Return (X, Y) of the center of cell containing provided text 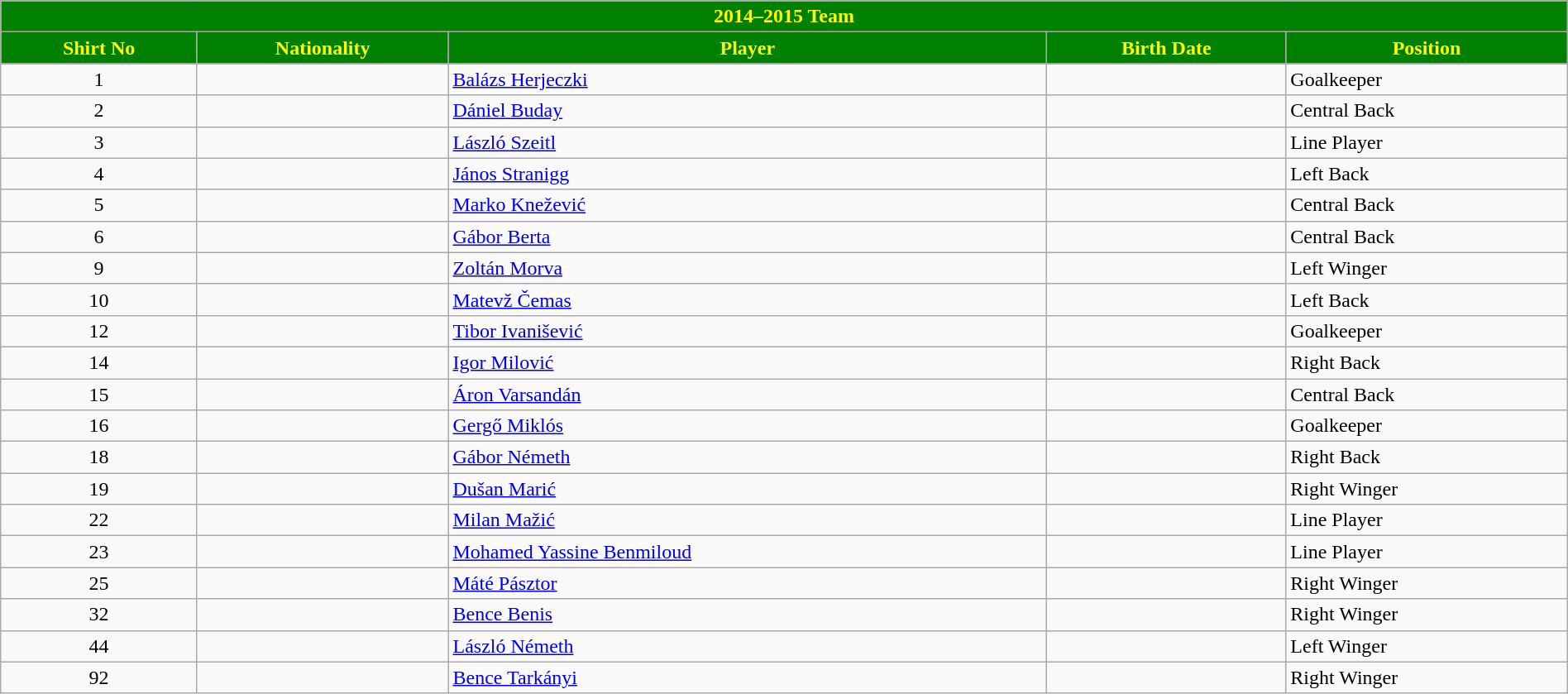
Milan Mažić (748, 520)
Zoltán Morva (748, 268)
92 (99, 677)
Dušan Marić (748, 489)
Gábor Berta (748, 237)
14 (99, 362)
6 (99, 237)
Marko Knežević (748, 205)
12 (99, 331)
Balázs Herjeczki (748, 79)
László Szeitl (748, 142)
9 (99, 268)
16 (99, 426)
19 (99, 489)
Player (748, 48)
Nationality (323, 48)
János Stranigg (748, 174)
László Németh (748, 646)
25 (99, 583)
Birth Date (1166, 48)
2 (99, 111)
Tibor Ivanišević (748, 331)
18 (99, 457)
Mohamed Yassine Benmiloud (748, 552)
Gergő Miklós (748, 426)
3 (99, 142)
Dániel Buday (748, 111)
Áron Varsandán (748, 395)
Igor Milović (748, 362)
Matevž Čemas (748, 299)
Máté Pásztor (748, 583)
10 (99, 299)
32 (99, 615)
23 (99, 552)
4 (99, 174)
Gábor Németh (748, 457)
15 (99, 395)
Position (1427, 48)
1 (99, 79)
44 (99, 646)
Bence Tarkányi (748, 677)
22 (99, 520)
Shirt No (99, 48)
5 (99, 205)
Bence Benis (748, 615)
2014–2015 Team (784, 17)
